Determine the (x, y) coordinate at the center of the cell enclosing the given text.  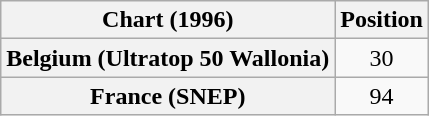
Chart (1996) (168, 20)
Position (382, 20)
Belgium (Ultratop 50 Wallonia) (168, 58)
France (SNEP) (168, 96)
94 (382, 96)
30 (382, 58)
